Return the (x, y) coordinate for the center point of the cell that contains the specified text.  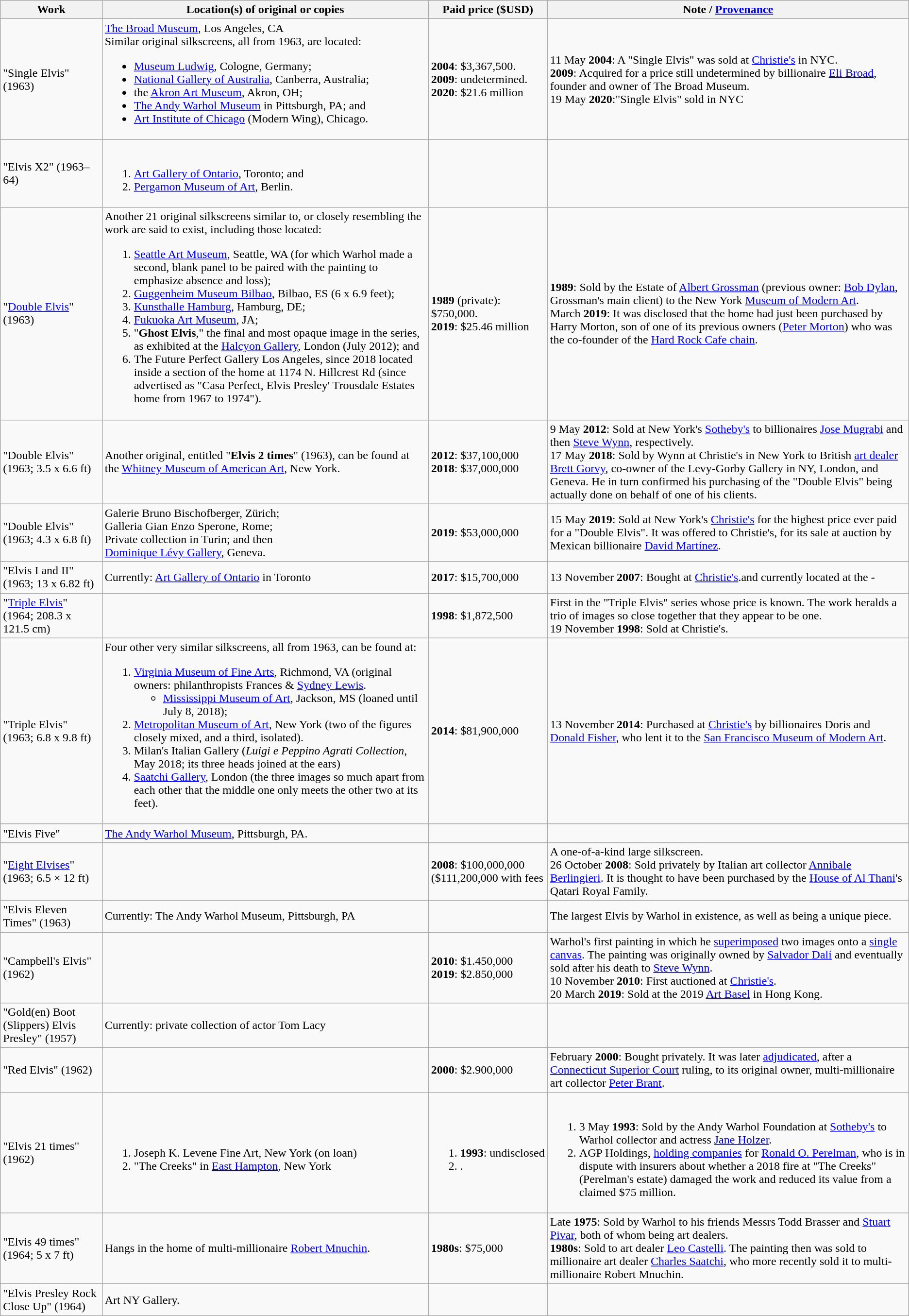
Hangs in the home of multi-millionaire Robert Mnuchin. (265, 1248)
"Triple Elvis" (1964; 208.3 x 121.5 cm) (51, 615)
Art NY Gallery. (265, 1300)
Joseph K. Levene Fine Art, New York (on loan)"The Creeks" in East Hampton, New York (265, 1153)
"Elvis Five" (51, 833)
"Single Elvis" (1963) (51, 79)
Paid price ($USD) (488, 10)
Galerie Bruno Bischofberger, Zürich;Galleria Gian Enzo Sperone, Rome;Private collection in Turin; and thenDominique Lévy Gallery, Geneva. (265, 532)
"Elvis Eleven Times" (1963) (51, 916)
"Red Elvis" (1962) (51, 1070)
2010: $1.450,0002019: $2.850,000 (488, 967)
13 November 2007: Bought at Christie's.and currently located at the - (728, 577)
1993: undisclosed. (488, 1153)
2004: $3,367,500.2009: undetermined. 2020: $21.6 million (488, 79)
"Gold(en) Boot (Slippers) Elvis Presley" (1957) (51, 1025)
Currently: private collection of actor Tom Lacy (265, 1025)
Location(s) of original or copies (265, 10)
"Campbell's Elvis" (1962) (51, 967)
13 November 2014: Purchased at Christie's by billionaires Doris and Donald Fisher, who lent it to the San Francisco Museum of Modern Art. (728, 731)
2012: $37,100,0002018: $37,000,000 (488, 461)
"Elvis X2" (1963–64) (51, 173)
Art Gallery of Ontario, Toronto; andPergamon Museum of Art, Berlin. (265, 173)
2008: $100,000,000 ($111,200,000 with fees (488, 872)
Currently: Art Gallery of Ontario in Toronto (265, 577)
Another original, entitled "Elvis 2 times" (1963), can be found at the Whitney Museum of American Art, New York. (265, 461)
2019: $53,000,000 (488, 532)
"Double Elvis" (1963; 4.3 x 6.8 ft) (51, 532)
2017: $15,700,000 (488, 577)
"Elvis 49 times" (1964; 5 x 7 ft) (51, 1248)
"Double Elvis" (1963) (51, 314)
"Elvis 21 times" (1962) (51, 1153)
The largest Elvis by Warhol in existence, as well as being a unique piece. (728, 916)
1980s: $75,000 (488, 1248)
Currently: The Andy Warhol Museum, Pittsburgh, PA (265, 916)
1998: $1,872,500 (488, 615)
Work (51, 10)
"Triple Elvis" (1963; 6.8 x 9.8 ft) (51, 731)
2014: $81,900,000 (488, 731)
2000: $2.900,000 (488, 1070)
"Double Elvis" (1963; 3.5 x 6.6 ft) (51, 461)
"Eight Elvises" (1963; 6.5 × 12 ft) (51, 872)
The Andy Warhol Museum, Pittsburgh, PA. (265, 833)
Note / Provenance (728, 10)
1989 (private): $750,000.2019: $25.46 million (488, 314)
"Elvis I and II" (1963; 13 x 6.82 ft) (51, 577)
"Elvis Presley Rock Close Up" (1964) (51, 1300)
